Return the (x, y) coordinate for the center point of the cell that contains the specified text.  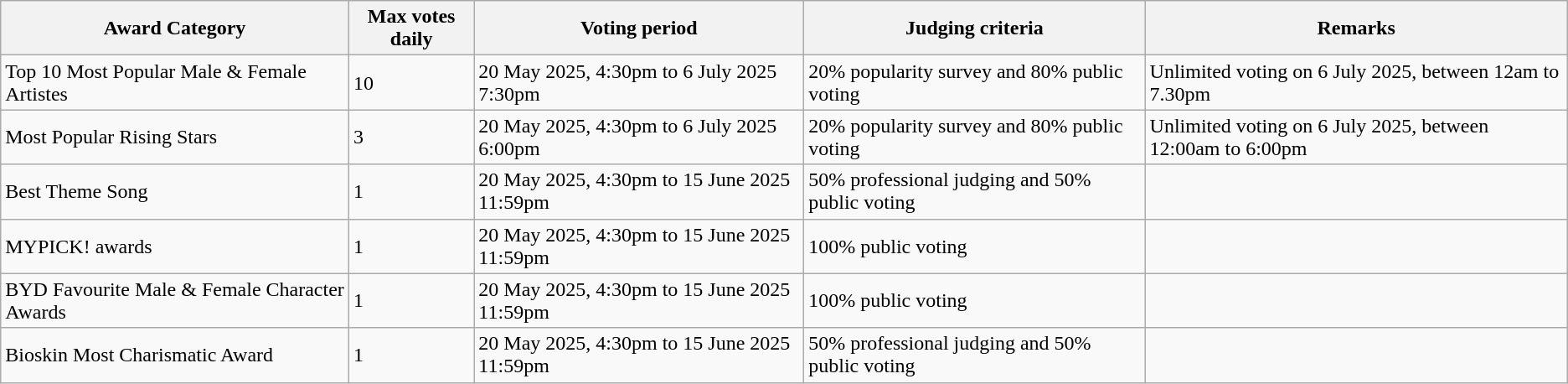
Judging criteria (975, 29)
Top 10 Most Popular Male & Female Artistes (175, 82)
20 May 2025, 4:30pm to 6 July 2025 7:30pm (639, 82)
Award Category (175, 29)
Most Popular Rising Stars (175, 138)
Max votes daily (410, 29)
20 May 2025, 4:30pm to 6 July 2025 6:00pm (639, 138)
3 (410, 138)
10 (410, 82)
Unlimited voting on 6 July 2025, between 12am to 7.30pm (1356, 82)
Unlimited voting on 6 July 2025, between 12:00am to 6:00pm (1356, 138)
Voting period (639, 29)
BYD Favourite Male & Female Character Awards (175, 300)
Bioskin Most Charismatic Award (175, 355)
Best Theme Song (175, 191)
MYPICK! awards (175, 246)
Remarks (1356, 29)
